Pinpoint the cell where the given text exists, returning its (X, Y) midpoint coordinate. 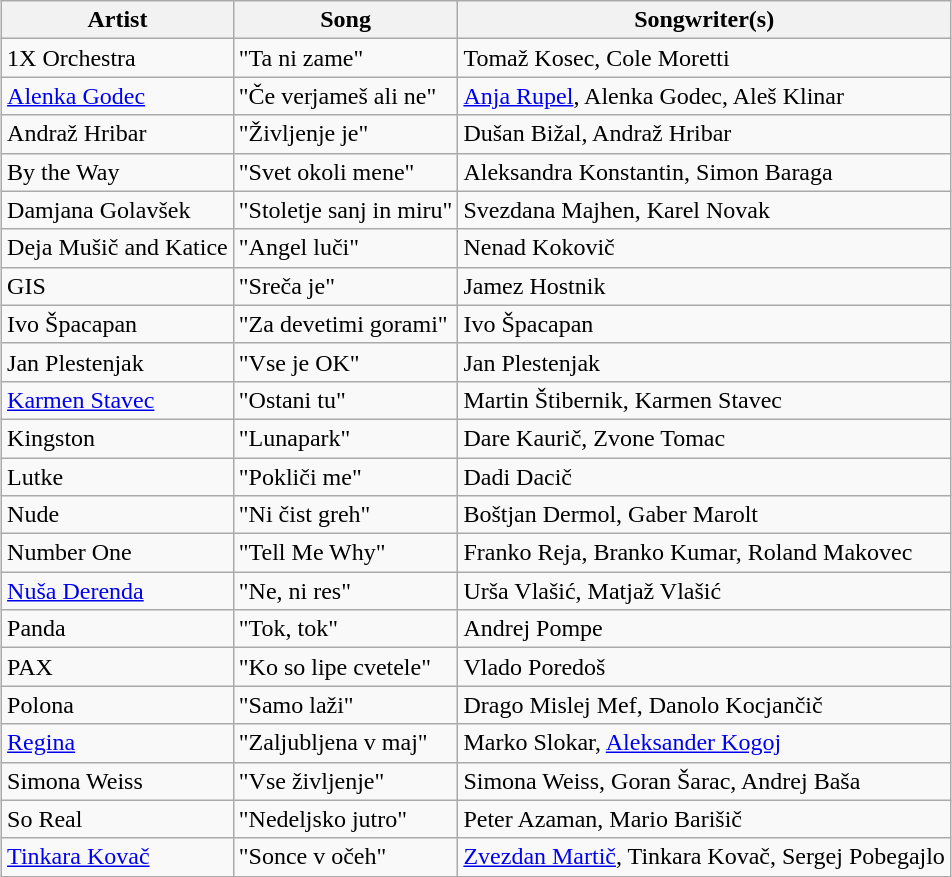
Simona Weiss, Goran Šarac, Andrej Baša (704, 781)
Tinkara Kovač (118, 857)
"Angel luči" (346, 248)
"Vse življenje" (346, 781)
"Svet okoli mene" (346, 172)
"Življenje je" (346, 134)
Kingston (118, 438)
Panda (118, 629)
Peter Azaman, Mario Barišič (704, 819)
Marko Slokar, Aleksander Kogoj (704, 743)
Artist (118, 20)
Karmen Stavec (118, 400)
Dušan Bižal, Andraž Hribar (704, 134)
"Zaljubljena v maj" (346, 743)
Jamez Hostnik (704, 286)
Boštjan Dermol, Gaber Marolt (704, 515)
Andraž Hribar (118, 134)
"Tell Me Why" (346, 553)
Vlado Poredoš (704, 667)
PAX (118, 667)
Polona (118, 705)
"Ostani tu" (346, 400)
"Lunapark" (346, 438)
"Stoletje sanj in miru" (346, 210)
"Sreča je" (346, 286)
By the Way (118, 172)
"Ko so lipe cvetele" (346, 667)
Regina (118, 743)
Dare Kaurič, Zvone Tomac (704, 438)
Simona Weiss (118, 781)
Tomaž Kosec, Cole Moretti (704, 58)
Alenka Godec (118, 96)
1X Orchestra (118, 58)
Franko Reja, Branko Kumar, Roland Makovec (704, 553)
Anja Rupel, Alenka Godec, Aleš Klinar (704, 96)
"Sonce v očeh" (346, 857)
Song (346, 20)
Dadi Dacič (704, 477)
Svezdana Majhen, Karel Novak (704, 210)
"Pokliči me" (346, 477)
Zvezdan Martič, Tinkara Kovač, Sergej Pobegajlo (704, 857)
"Vse je OK" (346, 362)
Lutke (118, 477)
Martin Štibernik, Karmen Stavec (704, 400)
"Samo laži" (346, 705)
Nude (118, 515)
Drago Mislej Mef, Danolo Kocjančič (704, 705)
GIS (118, 286)
"Za devetimi gorami" (346, 324)
"Ta ni zame" (346, 58)
Urša Vlašić, Matjaž Vlašić (704, 591)
"Ni čist greh" (346, 515)
So Real (118, 819)
"Če verjameš ali ne" (346, 96)
Number One (118, 553)
"Nedeljsko jutro" (346, 819)
"Ne, ni res" (346, 591)
Damjana Golavšek (118, 210)
Andrej Pompe (704, 629)
Aleksandra Konstantin, Simon Baraga (704, 172)
Songwriter(s) (704, 20)
"Tok, tok" (346, 629)
Nuša Derenda (118, 591)
Nenad Kokovič (704, 248)
Deja Mušič and Katice (118, 248)
